Detect which cell encompasses the target text, then output its (x, y) center coordinate. 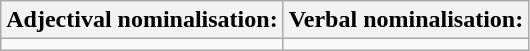
Verbal nominalisation: (406, 20)
Adjectival nominalisation: (142, 20)
